Return the (X, Y) coordinate for the center point of the cell that contains the specified text.  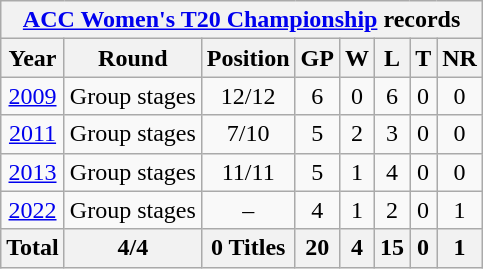
GP (317, 58)
W (356, 58)
L (392, 58)
T (424, 58)
12/12 (248, 96)
Round (132, 58)
20 (317, 248)
2022 (33, 210)
0 Titles (248, 248)
– (248, 210)
ACC Women's T20 Championship records (242, 20)
2013 (33, 172)
Total (33, 248)
2009 (33, 96)
Position (248, 58)
2011 (33, 134)
3 (392, 134)
11/11 (248, 172)
7/10 (248, 134)
Year (33, 58)
NR (460, 58)
4/4 (132, 248)
15 (392, 248)
